For the text-containing cell, return its midpoint in (x, y) coordinate format. 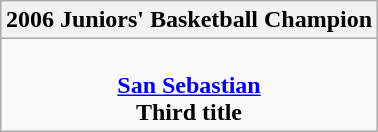
San Sebastian Third title (188, 85)
2006 Juniors' Basketball Champion (188, 20)
